Locate the cell with the specified text and output its [x, y] center coordinate. 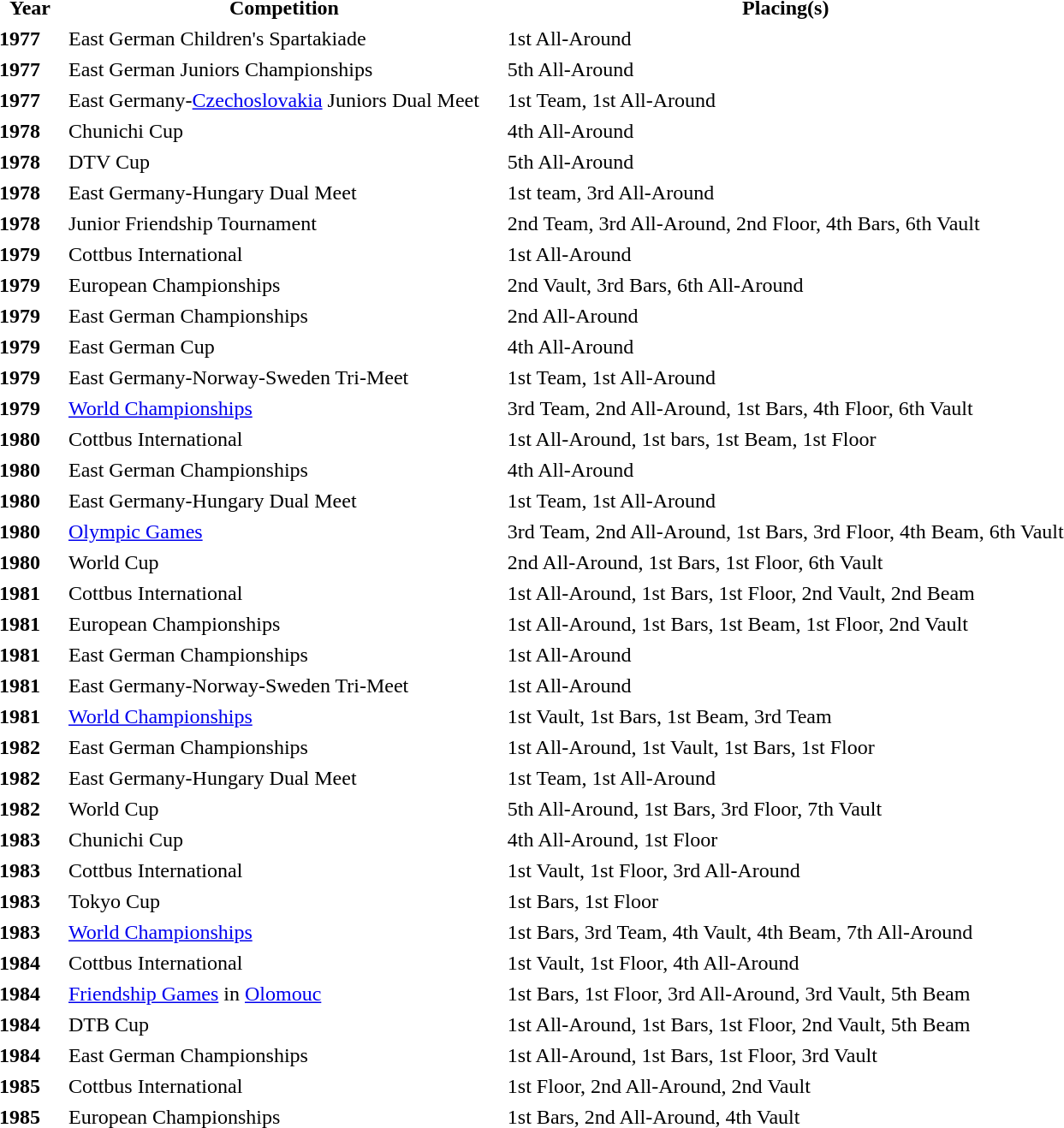
East Germany-Czechoslovakia Juniors Dual Meet [284, 101]
East German Cup [284, 347]
Junior Friendship Tournament [284, 224]
Olympic Games [284, 532]
East German Children's Spartakiade [284, 39]
Tokyo Cup [284, 902]
Friendship Games in Olomouc [284, 994]
DTV Cup [284, 163]
East German Juniors Championships [284, 70]
DTB Cup [284, 1025]
